Search for the cell housing the specified text and yield its (X, Y) center coordinate. 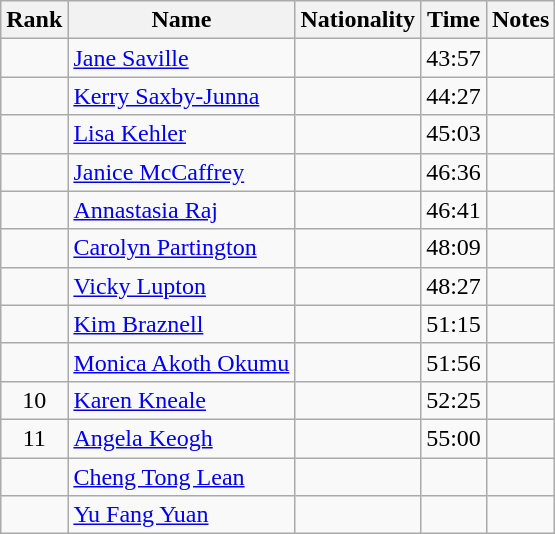
Yu Fang Yuan (182, 515)
48:09 (454, 248)
51:56 (454, 362)
52:25 (454, 400)
Janice McCaffrey (182, 172)
55:00 (454, 438)
Angela Keogh (182, 438)
Kerry Saxby-Junna (182, 96)
Cheng Tong Lean (182, 477)
Kim Braznell (182, 324)
44:27 (454, 96)
11 (34, 438)
45:03 (454, 134)
Monica Akoth Okumu (182, 362)
Notes (520, 20)
43:57 (454, 58)
48:27 (454, 286)
Rank (34, 20)
Carolyn Partington (182, 248)
Annastasia Raj (182, 210)
10 (34, 400)
Time (454, 20)
Vicky Lupton (182, 286)
Nationality (358, 20)
Karen Kneale (182, 400)
46:36 (454, 172)
46:41 (454, 210)
51:15 (454, 324)
Jane Saville (182, 58)
Name (182, 20)
Lisa Kehler (182, 134)
